Determine the (X, Y) coordinate at the center of the cell enclosing the given text.  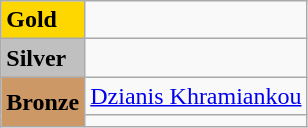
Bronze (43, 102)
Silver (43, 58)
Dzianis Khramiankou (196, 96)
Gold (43, 20)
